Find where the given text appears and provide that cell's center as [x, y] coordinate. 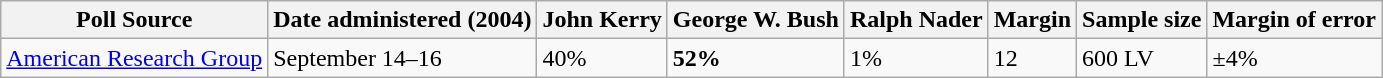
12 [1032, 58]
Margin [1032, 20]
600 LV [1142, 58]
52% [756, 58]
Poll Source [134, 20]
Margin of error [1294, 20]
George W. Bush [756, 20]
Date administered (2004) [402, 20]
John Kerry [602, 20]
1% [916, 58]
40% [602, 58]
American Research Group [134, 58]
September 14–16 [402, 58]
±4% [1294, 58]
Sample size [1142, 20]
Ralph Nader [916, 20]
